Output the (X, Y) coordinate of the center of the cell containing the given text.  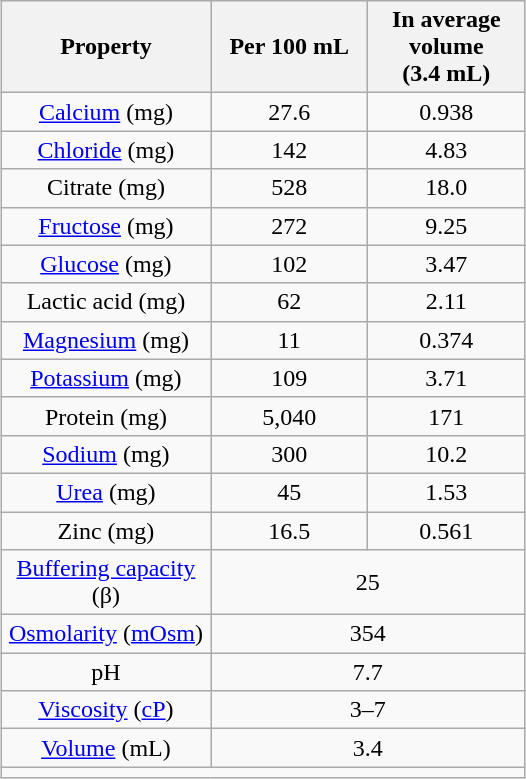
2.11 (446, 302)
5,040 (290, 416)
Viscosity (cP) (106, 710)
171 (446, 416)
Lactic acid (mg) (106, 302)
3.4 (368, 748)
3.71 (446, 378)
142 (290, 150)
Urea (mg) (106, 492)
10.2 (446, 454)
Protein (mg) (106, 416)
In average volume (3.4 mL) (446, 47)
Buffering capacity (β) (106, 582)
Sodium (mg) (106, 454)
Potassium (mg) (106, 378)
Citrate (mg) (106, 188)
45 (290, 492)
528 (290, 188)
7.7 (368, 672)
Magnesium (mg) (106, 340)
3.47 (446, 264)
pH (106, 672)
Calcium (mg) (106, 112)
Property (106, 47)
Chloride (mg) (106, 150)
Osmolarity (mOsm) (106, 634)
272 (290, 226)
354 (368, 634)
25 (368, 582)
300 (290, 454)
Glucose (mg) (106, 264)
18.0 (446, 188)
Zinc (mg) (106, 531)
0.561 (446, 531)
4.83 (446, 150)
3–7 (368, 710)
62 (290, 302)
Fructose (mg) (106, 226)
102 (290, 264)
16.5 (290, 531)
27.6 (290, 112)
Per 100 mL (290, 47)
0.374 (446, 340)
Volume (mL) (106, 748)
9.25 (446, 226)
11 (290, 340)
109 (290, 378)
0.938 (446, 112)
1.53 (446, 492)
